Return the (x, y) coordinate for the center point of the cell that contains the specified text.  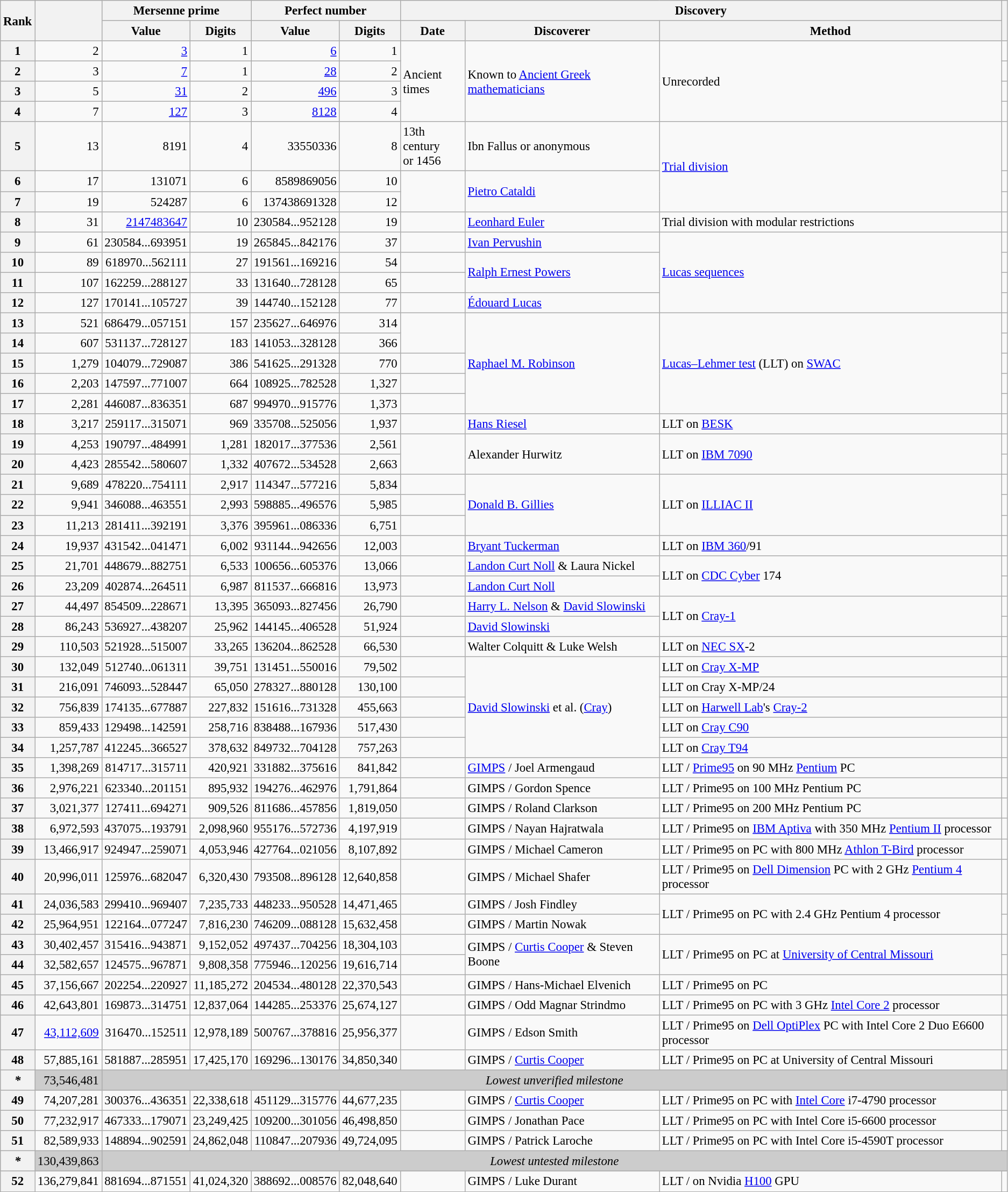
82,589,933 (68, 1141)
33,265 (221, 647)
15 (18, 363)
24 (18, 546)
1,819,050 (370, 809)
427764...021056 (295, 849)
LLT / Prime95 on PC with 800 MHz Athlon T-Bird processor (830, 849)
86,243 (68, 626)
48 (18, 1060)
42 (18, 924)
14 (18, 343)
Lowest unverified milestone (554, 1081)
17,425,170 (221, 1060)
838488...167936 (295, 728)
25,962 (221, 626)
51,924 (370, 626)
541625...291328 (295, 363)
Lucas–Lehmer test (LLT) on SWAC (830, 363)
35 (18, 768)
6,987 (221, 586)
LLT on IBM 7090 (830, 454)
LLT on CDC Cyber 174 (830, 576)
LLT on Cray X-MP/24 (830, 687)
6,002 (221, 546)
Hans Riesel (562, 424)
GIMPS / Curtis Cooper & Steven Boone (562, 955)
2,561 (370, 445)
314 (370, 323)
1,937 (370, 424)
854509...228671 (146, 606)
4,053,946 (221, 849)
9 (18, 242)
24,036,583 (68, 904)
Édouard Lucas (562, 303)
230584...693951 (146, 242)
687 (221, 404)
618970...562111 (146, 262)
GIMPS / Edson Smith (562, 1032)
LLT on Cray X-MP (830, 667)
David Slowinski et al. (Cray) (562, 707)
335708...525056 (295, 424)
77,232,917 (68, 1121)
41 (18, 904)
841,842 (370, 768)
497437...704256 (295, 944)
259117...315071 (146, 424)
814717...315711 (146, 768)
34 (18, 748)
LLT / Prime95 on 100 MHz Pentium PC (830, 788)
Pietro Cataldi (562, 192)
598885...496576 (295, 505)
811537...666816 (295, 586)
881694...871551 (146, 1182)
GIMPS / Luke Durant (562, 1182)
194276...462976 (295, 788)
Discoverer (562, 31)
Ivan Pervushin (562, 242)
Unrecorded (830, 81)
131451...550016 (295, 667)
82,048,640 (370, 1182)
331882...375616 (295, 768)
1,332 (221, 464)
20 (18, 464)
811686...457856 (295, 809)
757,263 (370, 748)
LLT / on Nvidia H100 GPU (830, 1182)
LLT / Prime95 on PC with 3 GHz Intel Core 2 processor (830, 1005)
129498...142591 (146, 728)
478220...754111 (146, 485)
2,098,960 (221, 829)
132,049 (68, 667)
44,677,235 (370, 1101)
9,941 (68, 505)
Trial division with modular restrictions (830, 222)
130,439,863 (68, 1161)
21,701 (68, 566)
23,249,425 (221, 1121)
GIMPS / Michael Cameron (562, 849)
9,808,358 (221, 965)
315416...943871 (146, 944)
34,850,340 (370, 1060)
LLT / Prime95 on Dell OptiPlex PC with Intel Core 2 Duo E6600 processor (830, 1032)
26,790 (370, 606)
LLT / Prime95 on PC (830, 985)
39,751 (221, 667)
8589869056 (295, 181)
61 (68, 242)
581887...285951 (146, 1060)
204534...480128 (295, 985)
8191 (146, 146)
LLT on NEC SX-2 (830, 647)
Known to Ancient Greek mathematicians (562, 81)
57,885,161 (68, 1060)
994970...915776 (295, 404)
2,917 (221, 485)
46,498,850 (370, 1121)
25,964,951 (68, 924)
746209...088128 (295, 924)
LLT / Prime95 on 200 MHz Pentium PC (830, 809)
402874...264511 (146, 586)
65,050 (221, 687)
13,066 (370, 566)
LLT on Harwell Lab's Cray-2 (830, 708)
6,533 (221, 566)
GIMPS / Michael Shafer (562, 876)
144285...253376 (295, 1005)
1,398,269 (68, 768)
37,156,667 (68, 985)
GIMPS / Roland Clarkson (562, 809)
65 (370, 283)
GIMPS / Hans-Michael Elvenich (562, 985)
148894...902591 (146, 1141)
89 (68, 262)
13,466,917 (68, 849)
536927...438207 (146, 626)
LLT / Prime95 on PC with Intel Core i5-4590T processor (830, 1141)
3,021,377 (68, 809)
12,837,064 (221, 1005)
Donald B. Gillies (562, 505)
151616...731328 (295, 708)
52 (18, 1182)
GIMPS / Jonathan Pace (562, 1121)
131640...728128 (295, 283)
Trial division (830, 167)
19,937 (68, 546)
32 (18, 708)
77 (370, 303)
299410...969407 (146, 904)
22,370,543 (370, 985)
407672...534528 (295, 464)
12,003 (370, 546)
455,663 (370, 708)
316470...152511 (146, 1032)
13,973 (370, 586)
235627...646976 (295, 323)
15,632,458 (370, 924)
182017...377536 (295, 445)
775946...120256 (295, 965)
GIMPS / Joel Armengaud (562, 768)
183 (221, 343)
42,643,801 (68, 1005)
110,503 (68, 647)
265845...842176 (295, 242)
11 (18, 283)
281411...392191 (146, 525)
2,203 (68, 384)
GIMPS / Nayan Hajratwala (562, 829)
Ralph Ernest Powers (562, 272)
20,996,011 (68, 876)
6,972,593 (68, 829)
38 (18, 829)
216,091 (68, 687)
22 (18, 505)
25,674,127 (370, 1005)
24,862,048 (221, 1141)
Walter Colquitt & Luke Welsh (562, 647)
LLT / Prime95 on IBM Aptiva with 350 MHz Pentium II processor (830, 829)
607 (68, 343)
36 (18, 788)
73,546,481 (68, 1081)
6,320,430 (221, 876)
136,279,841 (68, 1182)
521 (68, 323)
191561...169216 (295, 262)
12,978,189 (221, 1032)
Leonhard Euler (562, 222)
LLT / Prime95 on PC with Intel Core i7-4790 processor (830, 1101)
Bryant Tuckerman (562, 546)
Mersenne prime (176, 11)
190797...484991 (146, 445)
22,338,618 (221, 1101)
7,816,230 (221, 924)
2,281 (68, 404)
3,217 (68, 424)
174135...677887 (146, 708)
49,724,095 (370, 1141)
LLT on Cray C90 (830, 728)
54 (370, 262)
285542...580607 (146, 464)
LLT on Cray-1 (830, 617)
51 (18, 1141)
8,107,892 (370, 849)
467333...179071 (146, 1121)
109200...301056 (295, 1121)
1,279 (68, 363)
144740...152128 (295, 303)
7,235,733 (221, 904)
756,839 (68, 708)
386 (221, 363)
13,395 (221, 606)
Raphael M. Robinson (562, 363)
793508...896128 (295, 876)
44,497 (68, 606)
74,207,281 (68, 1101)
500767...378816 (295, 1032)
9,152,052 (221, 944)
14,471,465 (370, 904)
170141...105727 (146, 303)
LLT on ILLIAC II (830, 505)
169296...130176 (295, 1060)
2,663 (370, 464)
125976...682047 (146, 876)
2,976,221 (68, 788)
448679...882751 (146, 566)
GIMPS / Gordon Spence (562, 788)
412245...366527 (146, 748)
110847...207936 (295, 1141)
258,716 (221, 728)
46 (18, 1005)
169873...314751 (146, 1005)
66,530 (370, 647)
686479...057151 (146, 323)
227,832 (221, 708)
40 (18, 876)
Ibn Fallus or anonymous (562, 146)
531137...728127 (146, 343)
378,632 (221, 748)
LLT on BESK (830, 424)
859,433 (68, 728)
144145...406528 (295, 626)
43 (18, 944)
2,993 (221, 505)
Harry L. Nelson & David Slowinski (562, 606)
955176...572736 (295, 829)
GIMPS / Patrick Laroche (562, 1141)
49 (18, 1101)
47 (18, 1032)
437075...193791 (146, 829)
130,100 (370, 687)
45 (18, 985)
16 (18, 384)
1,281 (221, 445)
664 (221, 384)
131071 (146, 181)
451129...315776 (295, 1101)
969 (221, 424)
25,956,377 (370, 1032)
114347...577216 (295, 485)
366 (370, 343)
18 (18, 424)
127411...694271 (146, 809)
Lucas sequences (830, 272)
43,112,609 (68, 1032)
104079...729087 (146, 363)
79,502 (370, 667)
517,430 (370, 728)
LLT / Prime95 on PC with Intel Core i5-6600 processor (830, 1121)
108925...782528 (295, 384)
25 (18, 566)
107 (68, 283)
141053...328128 (295, 343)
21 (18, 485)
11,213 (68, 525)
137438691328 (295, 202)
29 (18, 647)
Lowest untested milestone (554, 1161)
230584...952128 (295, 222)
895,932 (221, 788)
388692...008576 (295, 1182)
LLT / Prime95 on PC with 2.4 GHz Pentium 4 processor (830, 914)
Landon Curt Noll & Laura Nickel (562, 566)
849732...704128 (295, 748)
Method (830, 31)
GIMPS / Odd Magnar Strindmo (562, 1005)
19,616,714 (370, 965)
395961...086336 (295, 525)
Perfect number (326, 11)
41,024,320 (221, 1182)
1,257,787 (68, 748)
448233...950528 (295, 904)
Date (432, 31)
136204...862528 (295, 647)
122164...077247 (146, 924)
11,185,272 (221, 985)
LLT on Cray T94 (830, 748)
496 (295, 91)
202254...220927 (146, 985)
9,689 (68, 485)
LLT on IBM 360/91 (830, 546)
23 (18, 525)
8128 (295, 112)
4,423 (68, 464)
30,402,457 (68, 944)
524287 (146, 202)
157 (221, 323)
LLT / Prime95 on Dell Dimension PC with 2 GHz Pentium 4 processor (830, 876)
26 (18, 586)
365093...827456 (295, 606)
6,751 (370, 525)
Alexander Hurwitz (562, 454)
5,985 (370, 505)
Rank (18, 20)
33550336 (295, 146)
431542...041471 (146, 546)
Ancienttimes (432, 81)
931144...942656 (295, 546)
100656...605376 (295, 566)
50 (18, 1121)
GIMPS / Martin Nowak (562, 924)
Discovery (701, 11)
746093...528447 (146, 687)
30 (18, 667)
2147483647 (146, 222)
521928...515007 (146, 647)
18,304,103 (370, 944)
278327...880128 (295, 687)
1,327 (370, 384)
420,921 (221, 768)
Landon Curt Noll (562, 586)
770 (370, 363)
924947...259071 (146, 849)
300376...436351 (146, 1101)
GIMPS / Josh Findley (562, 904)
23,209 (68, 586)
512740...061311 (146, 667)
4,253 (68, 445)
David Slowinski (562, 626)
446087...836351 (146, 404)
124575...967871 (146, 965)
909,526 (221, 809)
147597...771007 (146, 384)
3,376 (221, 525)
13th centuryor 1456 (432, 146)
LLT / Prime95 on 90 MHz Pentium PC (830, 768)
32,582,657 (68, 965)
5,834 (370, 485)
1,791,864 (370, 788)
162259...288127 (146, 283)
623340...201151 (146, 788)
1,373 (370, 404)
4,197,919 (370, 829)
346088...463551 (146, 505)
44 (18, 965)
12,640,858 (370, 876)
